Find where the given text appears and provide that cell's center as (x, y) coordinate. 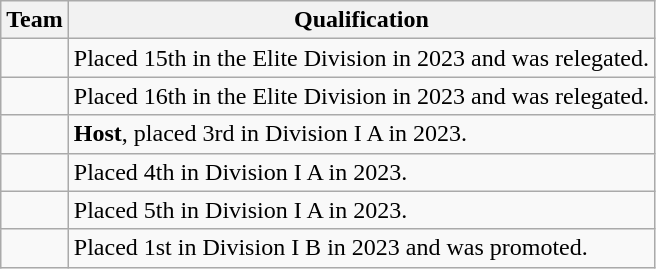
Qualification (361, 20)
Placed 15th in the Elite Division in 2023 and was relegated. (361, 58)
Placed 1st in Division I B in 2023 and was promoted. (361, 248)
Placed 4th in Division I A in 2023. (361, 172)
Team (35, 20)
Host, placed 3rd in Division I A in 2023. (361, 134)
Placed 16th in the Elite Division in 2023 and was relegated. (361, 96)
Placed 5th in Division I A in 2023. (361, 210)
